For the text-containing cell, return its midpoint in (X, Y) coordinate format. 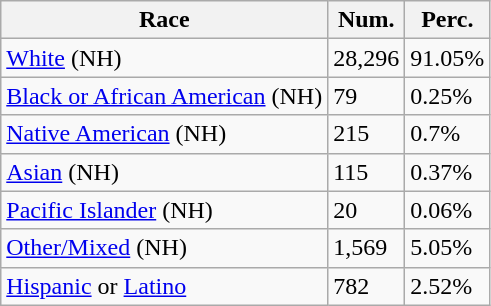
215 (366, 134)
28,296 (366, 58)
782 (366, 286)
1,569 (366, 248)
0.25% (448, 96)
2.52% (448, 286)
White (NH) (164, 58)
Hispanic or Latino (164, 286)
Pacific Islander (NH) (164, 210)
Asian (NH) (164, 172)
Race (164, 20)
79 (366, 96)
0.37% (448, 172)
20 (366, 210)
Perc. (448, 20)
Black or African American (NH) (164, 96)
0.7% (448, 134)
Native American (NH) (164, 134)
91.05% (448, 58)
Num. (366, 20)
5.05% (448, 248)
115 (366, 172)
Other/Mixed (NH) (164, 248)
0.06% (448, 210)
